Search for the cell housing the specified text and yield its (x, y) center coordinate. 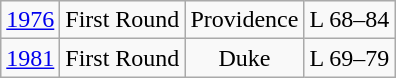
L 68–84 (350, 20)
Duke (244, 58)
1981 (30, 58)
L 69–79 (350, 58)
Providence (244, 20)
1976 (30, 20)
